Detect which cell encompasses the target text, then output its [x, y] center coordinate. 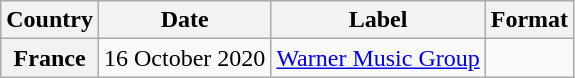
France [50, 58]
Date [184, 20]
16 October 2020 [184, 58]
Country [50, 20]
Format [529, 20]
Warner Music Group [378, 58]
Label [378, 20]
